Locate the cell with the specified text and output its [X, Y] center coordinate. 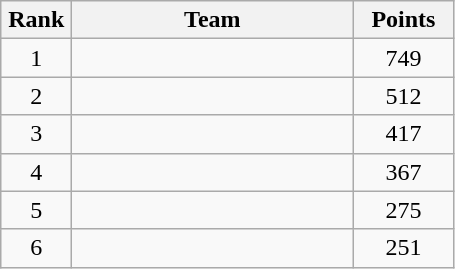
749 [404, 58]
5 [36, 210]
6 [36, 248]
Points [404, 20]
Rank [36, 20]
3 [36, 134]
1 [36, 58]
4 [36, 172]
251 [404, 248]
367 [404, 172]
417 [404, 134]
275 [404, 210]
Team [212, 20]
512 [404, 96]
2 [36, 96]
